Identify which cell holds the provided text, then report its [X, Y] central coordinate. 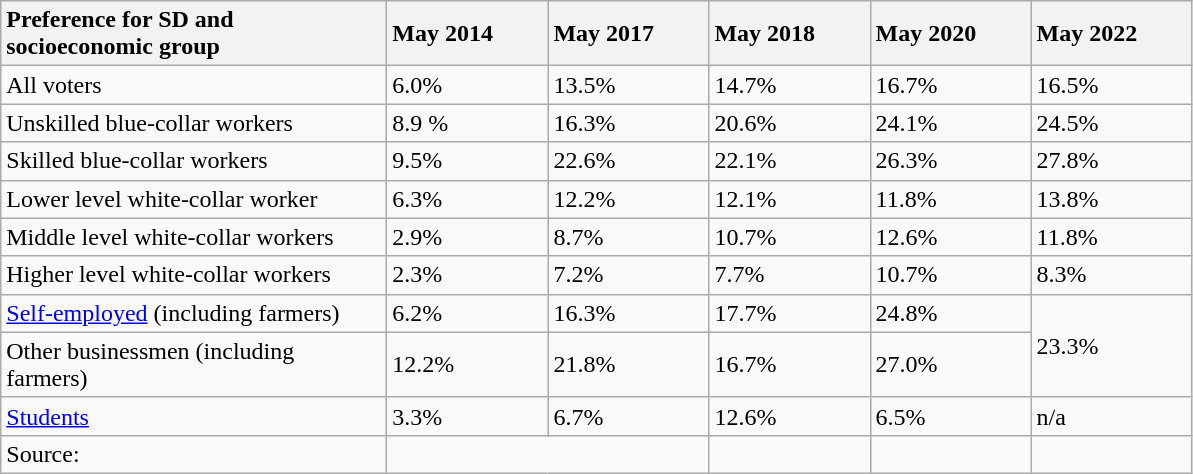
6.5% [950, 416]
6.7% [628, 416]
n/a [1112, 416]
Source: [194, 454]
Preference for SD and socioeconomic group [194, 34]
22.1% [790, 161]
17.7% [790, 313]
Lower level white-collar worker [194, 199]
Other businessmen (including farmers) [194, 364]
Unskilled blue-collar workers [194, 123]
May 2022 [1112, 34]
24.8% [950, 313]
8.9 % [468, 123]
12.1% [790, 199]
24.1% [950, 123]
Students [194, 416]
13.8% [1112, 199]
3.3% [468, 416]
27.8% [1112, 161]
21.8% [628, 364]
Middle level white-collar workers [194, 237]
13.5% [628, 85]
7.2% [628, 275]
May 2017 [628, 34]
8.3% [1112, 275]
20.6% [790, 123]
16.5% [1112, 85]
9.5% [468, 161]
Skilled blue-collar workers [194, 161]
6.0% [468, 85]
May 2018 [790, 34]
6.2% [468, 313]
All voters [194, 85]
May 2014 [468, 34]
22.6% [628, 161]
23.3% [1112, 346]
14.7% [790, 85]
24.5% [1112, 123]
Self-employed (including farmers) [194, 313]
6.3% [468, 199]
May 2020 [950, 34]
2.9% [468, 237]
2.3% [468, 275]
26.3% [950, 161]
Higher level white-collar workers [194, 275]
27.0% [950, 364]
8.7% [628, 237]
7.7% [790, 275]
